Determine the [X, Y] coordinate at the center of the cell enclosing the given text.  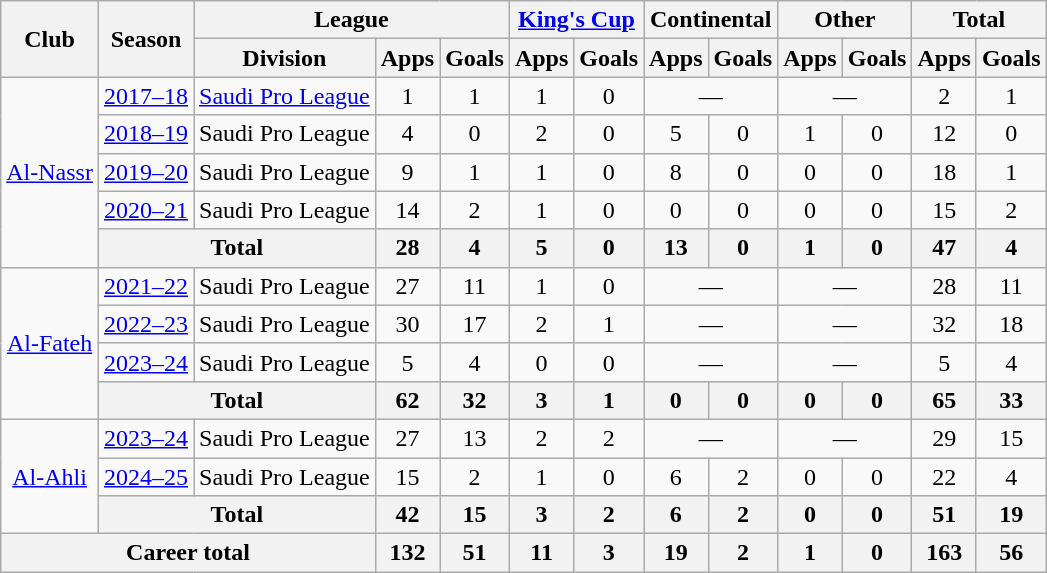
47 [944, 248]
Al-Ahli [50, 476]
League [352, 20]
King's Cup [576, 20]
42 [407, 515]
2024–25 [146, 477]
Continental [711, 20]
2021–22 [146, 286]
2017–18 [146, 96]
Other [845, 20]
29 [944, 438]
8 [676, 172]
Career total [188, 553]
163 [944, 553]
22 [944, 477]
56 [1011, 553]
Club [50, 39]
62 [407, 400]
14 [407, 210]
132 [407, 553]
65 [944, 400]
Season [146, 39]
12 [944, 134]
2019–20 [146, 172]
Al-Nassr [50, 172]
2018–19 [146, 134]
30 [407, 324]
2022–23 [146, 324]
2020–21 [146, 210]
33 [1011, 400]
17 [475, 324]
9 [407, 172]
Division [285, 58]
Al-Fateh [50, 343]
